Detect which cell encompasses the target text, then output its [x, y] center coordinate. 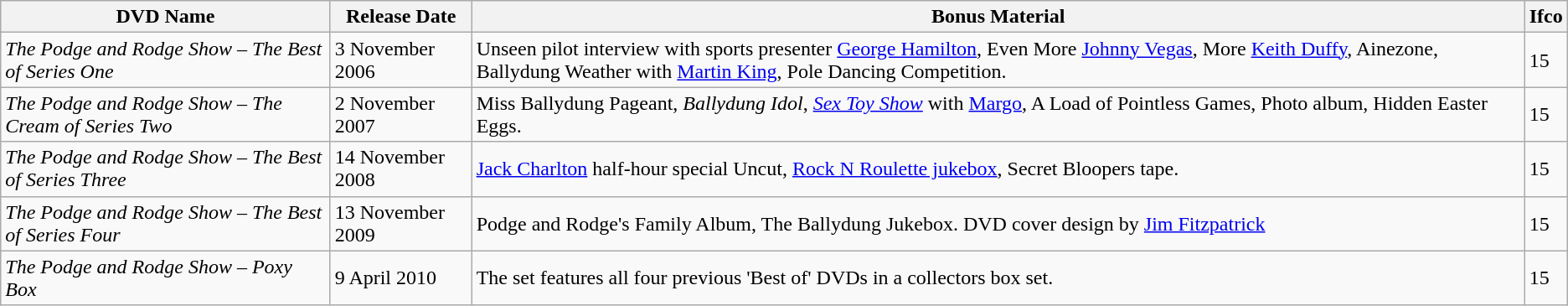
Ifco [1546, 17]
14 November 2008 [400, 169]
Jack Charlton half-hour special Uncut, Rock N Roulette jukebox, Secret Bloopers tape. [998, 169]
The Podge and Rodge Show – The Cream of Series Two [166, 114]
Miss Ballydung Pageant, Ballydung Idol, Sex Toy Show with Margo, A Load of Pointless Games, Photo album, Hidden Easter Eggs. [998, 114]
The Podge and Rodge Show – Poxy Box [166, 278]
Release Date [400, 17]
13 November 2009 [400, 223]
9 April 2010 [400, 278]
Podge and Rodge's Family Album, The Ballydung Jukebox. DVD cover design by Jim Fitzpatrick [998, 223]
DVD Name [166, 17]
The Podge and Rodge Show – The Best of Series Three [166, 169]
The Podge and Rodge Show – The Best of Series Four [166, 223]
3 November 2006 [400, 60]
The Podge and Rodge Show – The Best of Series One [166, 60]
The set features all four previous 'Best of' DVDs in a collectors box set. [998, 278]
Bonus Material [998, 17]
2 November 2007 [400, 114]
